For the text-containing cell, return its midpoint in (x, y) coordinate format. 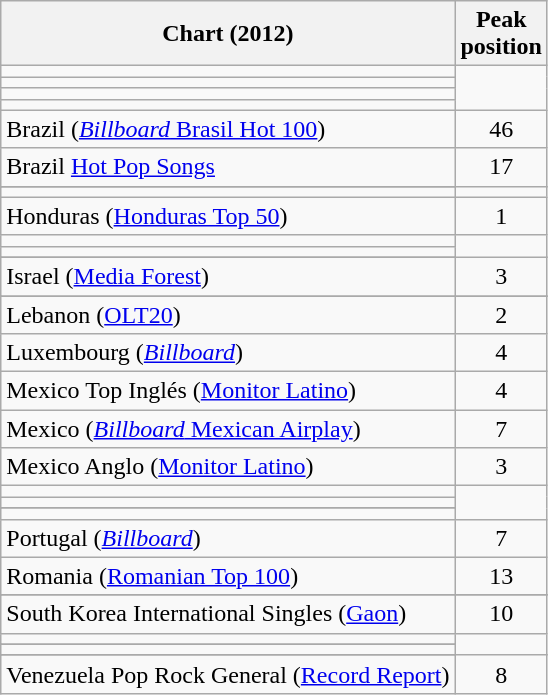
Brazil Hot Pop Songs (228, 167)
17 (501, 167)
Peakposition (501, 34)
Portugal (Billboard) (228, 538)
Chart (2012) (228, 34)
Mexico Top Inglés (Monitor Latino) (228, 391)
Mexico (Billboard Mexican Airplay) (228, 429)
Israel (Media Forest) (228, 276)
13 (501, 576)
Brazil (Billboard Brasil Hot 100) (228, 129)
46 (501, 129)
Romania (Romanian Top 100) (228, 576)
Honduras (Honduras Top 50) (228, 216)
Venezuela Pop Rock General (Record Report) (228, 674)
South Korea International Singles (Gaon) (228, 614)
Luxembourg (Billboard) (228, 353)
Mexico Anglo (Monitor Latino) (228, 467)
8 (501, 674)
Lebanon (OLT20) (228, 315)
10 (501, 614)
1 (501, 216)
2 (501, 315)
